Return the (X, Y) coordinate for the center point of the cell that contains the specified text.  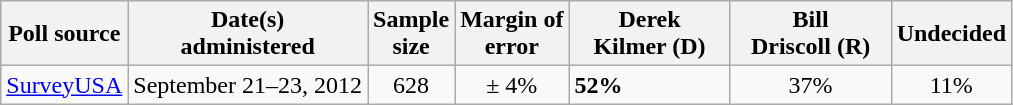
Date(s)administered (248, 34)
DerekKilmer (D) (650, 34)
Undecided (951, 34)
BillDriscoll (R) (810, 34)
SurveyUSA (64, 85)
37% (810, 85)
Margin of error (512, 34)
Samplesize (412, 34)
628 (412, 85)
September 21–23, 2012 (248, 85)
Poll source (64, 34)
11% (951, 85)
± 4% (512, 85)
52% (650, 85)
